Determine the (x, y) coordinate at the center of the cell enclosing the given text.  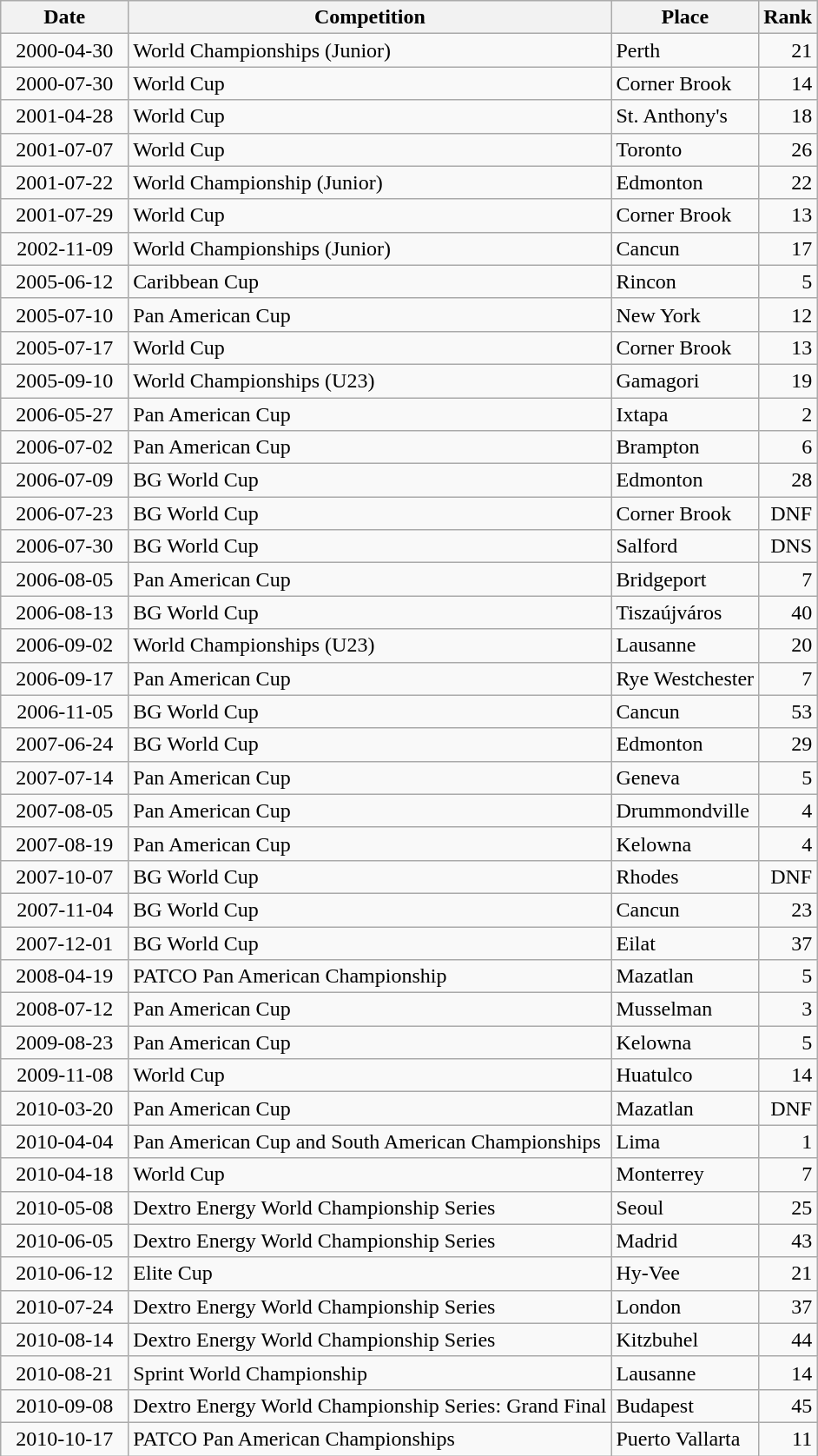
2007-06-24 (64, 745)
Lima (685, 1142)
2000-07-30 (64, 83)
2010-05-08 (64, 1208)
World Championship (Junior) (370, 182)
2010-03-20 (64, 1109)
2006-11-05 (64, 711)
Dextro Energy World Championship Series: Grand Final (370, 1406)
2008-04-19 (64, 976)
2005-07-10 (64, 314)
2006-09-17 (64, 678)
43 (788, 1241)
Bridgeport (685, 579)
Tiszaújváros (685, 612)
2006-09-02 (64, 645)
Seoul (685, 1208)
Musselman (685, 1009)
29 (788, 745)
2007-11-04 (64, 910)
2010-10-17 (64, 1439)
18 (788, 116)
19 (788, 381)
Sprint World Championship (370, 1373)
PATCO Pan American Championship (370, 976)
Perth (685, 50)
6 (788, 447)
2010-06-12 (64, 1274)
Madrid (685, 1241)
40 (788, 612)
2006-07-09 (64, 480)
23 (788, 910)
44 (788, 1340)
Rhodes (685, 877)
3 (788, 1009)
Rye Westchester (685, 678)
2000-04-30 (64, 50)
Hy-Vee (685, 1274)
28 (788, 480)
2001-07-07 (64, 149)
2010-04-04 (64, 1142)
2010-09-08 (64, 1406)
2007-08-19 (64, 844)
26 (788, 149)
London (685, 1307)
2006-05-27 (64, 414)
2010-06-05 (64, 1241)
2008-07-12 (64, 1009)
Caribbean Cup (370, 281)
53 (788, 711)
Elite Cup (370, 1274)
Eilat (685, 943)
2001-07-29 (64, 215)
2 (788, 414)
12 (788, 314)
17 (788, 248)
2005-09-10 (64, 381)
DNS (788, 546)
2010-04-18 (64, 1175)
2010-08-14 (64, 1340)
2005-07-17 (64, 347)
25 (788, 1208)
2001-04-28 (64, 116)
22 (788, 182)
Kitzbuhel (685, 1340)
St. Anthony's (685, 116)
Huatulco (685, 1075)
2007-08-05 (64, 811)
2010-07-24 (64, 1307)
Gamagori (685, 381)
Puerto Vallarta (685, 1439)
2006-07-30 (64, 546)
2006-07-02 (64, 447)
Toronto (685, 149)
2002-11-09 (64, 248)
Rank (788, 17)
Competition (370, 17)
New York (685, 314)
45 (788, 1406)
2009-08-23 (64, 1042)
2006-08-05 (64, 579)
11 (788, 1439)
2006-07-23 (64, 513)
1 (788, 1142)
2009-11-08 (64, 1075)
Budapest (685, 1406)
PATCO Pan American Championships (370, 1439)
2001-07-22 (64, 182)
2007-07-14 (64, 778)
Brampton (685, 447)
2005-06-12 (64, 281)
2010-08-21 (64, 1373)
2007-10-07 (64, 877)
Salford (685, 546)
Ixtapa (685, 414)
2006-08-13 (64, 612)
20 (788, 645)
2007-12-01 (64, 943)
Rincon (685, 281)
Place (685, 17)
Geneva (685, 778)
Pan American Cup and South American Championships (370, 1142)
Date (64, 17)
Drummondville (685, 811)
Monterrey (685, 1175)
